Find where the given text appears and provide that cell's center as [x, y] coordinate. 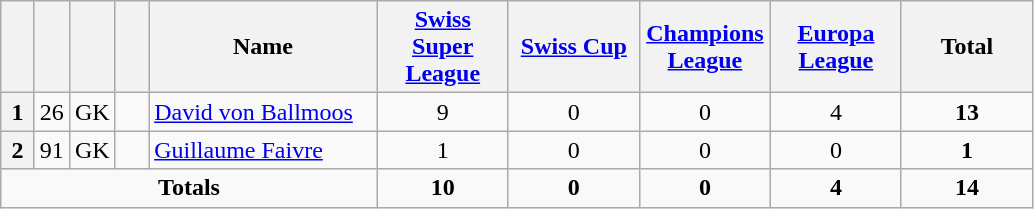
2 [18, 150]
14 [966, 188]
Total [966, 47]
Name [264, 47]
26 [52, 112]
Europa League [836, 47]
Guillaume Faivre [264, 150]
Swiss Super League [442, 47]
10 [442, 188]
91 [52, 150]
13 [966, 112]
Champions League [704, 47]
Totals [189, 188]
9 [442, 112]
Swiss Cup [574, 47]
David von Ballmoos [264, 112]
